Find where the given text appears and provide that cell's center as (X, Y) coordinate. 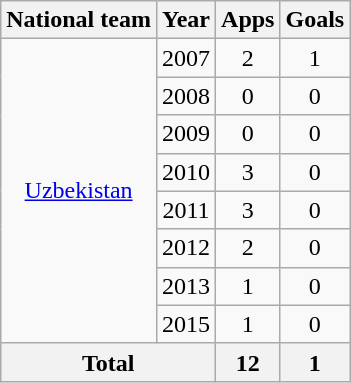
Uzbekistan (79, 191)
Apps (248, 20)
National team (79, 20)
2007 (186, 58)
2010 (186, 172)
12 (248, 362)
Goals (315, 20)
2011 (186, 210)
2013 (186, 286)
2008 (186, 96)
Total (108, 362)
2015 (186, 324)
2009 (186, 134)
Year (186, 20)
2012 (186, 248)
